Capture the cell that displays the provided text and extract its (x, y) central coordinate. 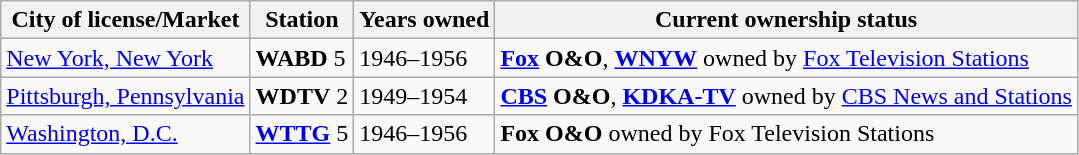
Station (302, 20)
Years owned (424, 20)
WABD 5 (302, 58)
1949–1954 (424, 96)
Washington, D.C. (126, 134)
Current ownership status (786, 20)
CBS O&O, KDKA-TV owned by CBS News and Stations (786, 96)
New York, New York (126, 58)
Pittsburgh, Pennsylvania (126, 96)
WDTV 2 (302, 96)
WTTG 5 (302, 134)
Fox O&O owned by Fox Television Stations (786, 134)
Fox O&O, WNYW owned by Fox Television Stations (786, 58)
City of license/Market (126, 20)
